Search for the cell housing the specified text and yield its (X, Y) center coordinate. 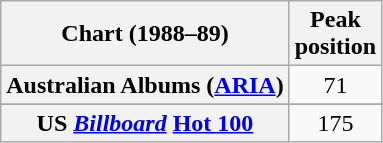
US Billboard Hot 100 (145, 123)
175 (335, 123)
71 (335, 85)
Chart (1988–89) (145, 34)
Peakposition (335, 34)
Australian Albums (ARIA) (145, 85)
